For the text-containing cell, return its midpoint in [X, Y] coordinate format. 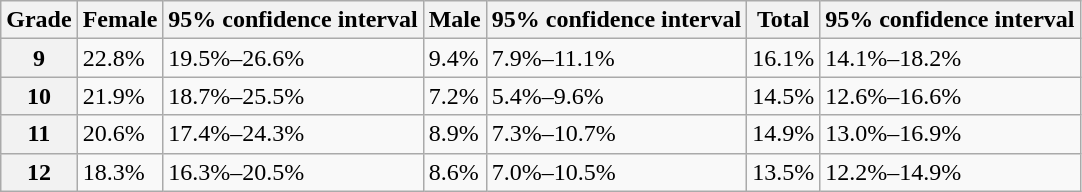
5.4%–9.6% [616, 96]
9 [39, 58]
14.9% [784, 134]
12 [39, 172]
8.6% [454, 172]
18.3% [120, 172]
7.9%–11.1% [616, 58]
Total [784, 20]
13.5% [784, 172]
7.0%–10.5% [616, 172]
14.1%–18.2% [950, 58]
20.6% [120, 134]
16.3%–20.5% [293, 172]
10 [39, 96]
18.7%–25.5% [293, 96]
22.8% [120, 58]
12.6%–16.6% [950, 96]
11 [39, 134]
19.5%–26.6% [293, 58]
8.9% [454, 134]
Female [120, 20]
9.4% [454, 58]
Grade [39, 20]
12.2%–14.9% [950, 172]
7.3%–10.7% [616, 134]
17.4%–24.3% [293, 134]
13.0%–16.9% [950, 134]
14.5% [784, 96]
21.9% [120, 96]
Male [454, 20]
7.2% [454, 96]
16.1% [784, 58]
